Return the (X, Y) coordinate for the center point of the cell that contains the specified text.  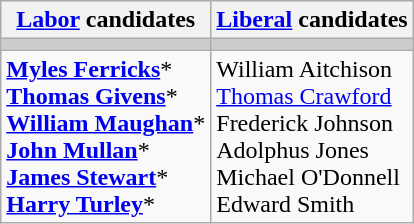
William AitchisonThomas CrawfordFrederick JohnsonAdolphus JonesMichael O'DonnellEdward Smith (312, 136)
Labor candidates (106, 20)
Liberal candidates (312, 20)
Myles Ferricks*Thomas Givens*William Maughan*John Mullan*James Stewart*Harry Turley* (106, 136)
